Return the (X, Y) coordinate for the center point of the cell that contains the specified text.  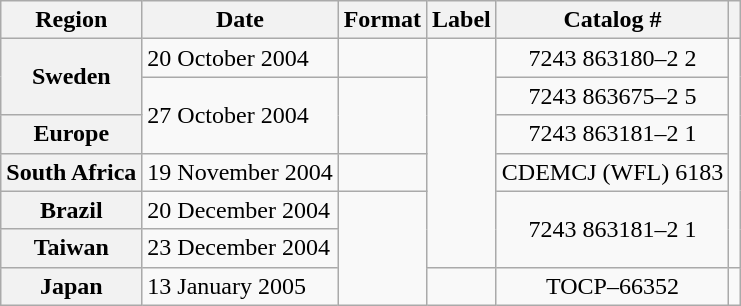
23 December 2004 (240, 248)
13 January 2005 (240, 286)
Japan (72, 286)
CDEMCJ (WFL) 6183 (612, 172)
7243 863675–2 5 (612, 96)
20 October 2004 (240, 58)
Europe (72, 134)
7243 863180–2 2 (612, 58)
Date (240, 20)
South Africa (72, 172)
Format (382, 20)
Region (72, 20)
20 December 2004 (240, 210)
27 October 2004 (240, 115)
19 November 2004 (240, 172)
Taiwan (72, 248)
Brazil (72, 210)
Catalog # (612, 20)
Label (462, 20)
TOCP–66352 (612, 286)
Sweden (72, 77)
